For the text-containing cell, return its midpoint in (x, y) coordinate format. 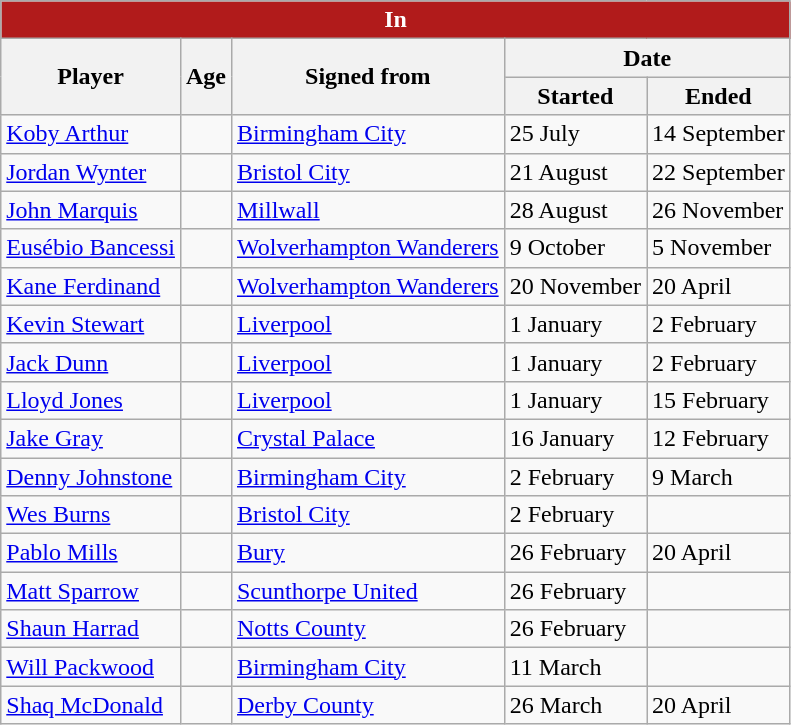
21 August (575, 172)
22 September (719, 172)
Jordan Wynter (91, 172)
Wes Burns (91, 515)
5 November (719, 248)
Started (575, 96)
In (396, 20)
26 March (575, 705)
Crystal Palace (368, 438)
Player (91, 77)
Lloyd Jones (91, 400)
25 July (575, 134)
Koby Arthur (91, 134)
14 September (719, 134)
Shaun Harrad (91, 629)
Eusébio Bancessi (91, 248)
Age (206, 77)
Date (647, 58)
28 August (575, 210)
Ended (719, 96)
Kevin Stewart (91, 324)
Pablo Mills (91, 553)
Millwall (368, 210)
9 October (575, 248)
John Marquis (91, 210)
Shaq McDonald (91, 705)
Derby County (368, 705)
Kane Ferdinand (91, 286)
Jack Dunn (91, 362)
26 November (719, 210)
Bury (368, 553)
Denny Johnstone (91, 477)
20 November (575, 286)
Notts County (368, 629)
Matt Sparrow (91, 591)
12 February (719, 438)
Scunthorpe United (368, 591)
9 March (719, 477)
11 March (575, 667)
Will Packwood (91, 667)
15 February (719, 400)
Jake Gray (91, 438)
Signed from (368, 77)
16 January (575, 438)
